For the text-containing cell, return its midpoint in (x, y) coordinate format. 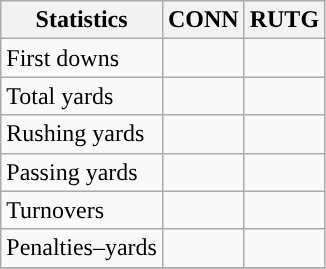
CONN (203, 20)
Statistics (82, 20)
Passing yards (82, 172)
First downs (82, 58)
Penalties–yards (82, 248)
Turnovers (82, 210)
Total yards (82, 96)
Rushing yards (82, 134)
RUTG (284, 20)
